Search for the cell housing the specified text and yield its (X, Y) center coordinate. 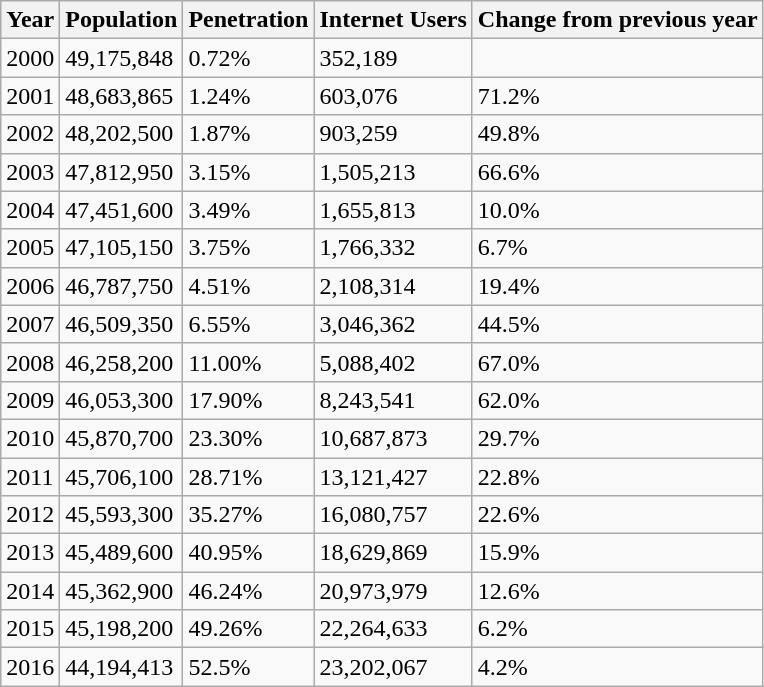
11.00% (248, 362)
603,076 (393, 96)
67.0% (618, 362)
6.2% (618, 629)
2003 (30, 172)
45,362,900 (122, 591)
1.24% (248, 96)
1.87% (248, 134)
22.8% (618, 477)
2005 (30, 248)
3,046,362 (393, 324)
44.5% (618, 324)
2004 (30, 210)
46,258,200 (122, 362)
52.5% (248, 667)
48,202,500 (122, 134)
66.6% (618, 172)
352,189 (393, 58)
1,766,332 (393, 248)
49,175,848 (122, 58)
46,787,750 (122, 286)
6.55% (248, 324)
46.24% (248, 591)
71.2% (618, 96)
2015 (30, 629)
1,655,813 (393, 210)
23.30% (248, 438)
40.95% (248, 553)
2008 (30, 362)
45,593,300 (122, 515)
Population (122, 20)
Penetration (248, 20)
3.49% (248, 210)
18,629,869 (393, 553)
4.51% (248, 286)
10.0% (618, 210)
62.0% (618, 400)
48,683,865 (122, 96)
2,108,314 (393, 286)
45,706,100 (122, 477)
2000 (30, 58)
46,509,350 (122, 324)
45,198,200 (122, 629)
2011 (30, 477)
2013 (30, 553)
47,451,600 (122, 210)
49.26% (248, 629)
5,088,402 (393, 362)
2007 (30, 324)
Internet Users (393, 20)
45,489,600 (122, 553)
16,080,757 (393, 515)
2006 (30, 286)
6.7% (618, 248)
49.8% (618, 134)
28.71% (248, 477)
20,973,979 (393, 591)
4.2% (618, 667)
23,202,067 (393, 667)
8,243,541 (393, 400)
903,259 (393, 134)
3.75% (248, 248)
1,505,213 (393, 172)
Change from previous year (618, 20)
3.15% (248, 172)
2010 (30, 438)
35.27% (248, 515)
2014 (30, 591)
2001 (30, 96)
2002 (30, 134)
10,687,873 (393, 438)
47,812,950 (122, 172)
2016 (30, 667)
17.90% (248, 400)
2012 (30, 515)
22.6% (618, 515)
45,870,700 (122, 438)
15.9% (618, 553)
2009 (30, 400)
46,053,300 (122, 400)
0.72% (248, 58)
44,194,413 (122, 667)
19.4% (618, 286)
Year (30, 20)
12.6% (618, 591)
47,105,150 (122, 248)
22,264,633 (393, 629)
13,121,427 (393, 477)
29.7% (618, 438)
